Scan for the cell matching the given text and deliver its [X, Y] coordinate at center. 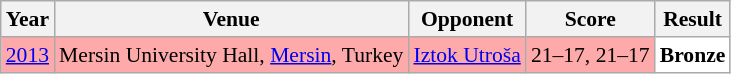
Result [693, 19]
Iztok Utroša [466, 55]
Score [590, 19]
Opponent [466, 19]
21–17, 21–17 [590, 55]
2013 [28, 55]
Year [28, 19]
Mersin University Hall, Mersin, Turkey [231, 55]
Bronze [693, 55]
Venue [231, 19]
